Determine the (x, y) coordinate at the center of the cell enclosing the given text.  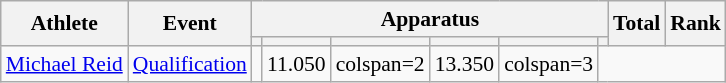
Athlete (64, 24)
colspan=3 (548, 64)
Event (190, 24)
Apparatus (430, 19)
Qualification (190, 64)
11.050 (296, 64)
colspan=2 (380, 64)
Michael Reid (64, 64)
Total (636, 24)
Rank (696, 24)
13.350 (464, 64)
